Output the (x, y) coordinate of the center of the cell containing the given text.  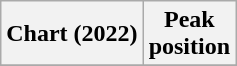
Peakposition (189, 34)
Chart (2022) (72, 34)
